Scan for the cell matching the given text and deliver its (x, y) coordinate at center. 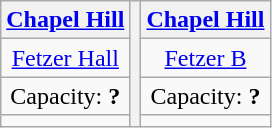
Fetzer Hall (66, 58)
Fetzer B (206, 58)
